From the cell containing the given text, extract its center point as [x, y] coordinate. 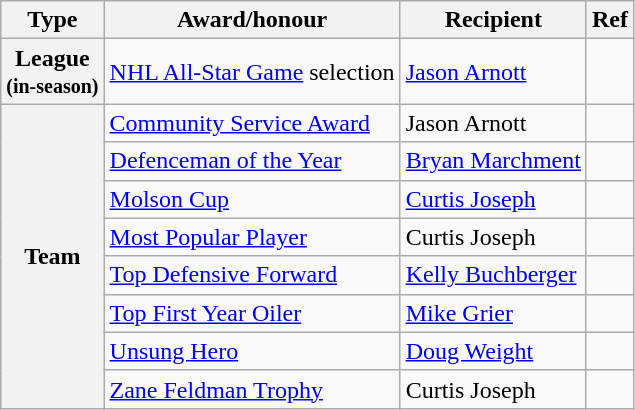
Kelly Buchberger [493, 275]
Team [52, 256]
Community Service Award [252, 123]
League(in-season) [52, 72]
Mike Grier [493, 313]
Recipient [493, 20]
Defenceman of the Year [252, 161]
Bryan Marchment [493, 161]
Doug Weight [493, 351]
Ref [610, 20]
Zane Feldman Trophy [252, 389]
Award/honour [252, 20]
Most Popular Player [252, 237]
Unsung Hero [252, 351]
Molson Cup [252, 199]
Top First Year Oiler [252, 313]
Type [52, 20]
Top Defensive Forward [252, 275]
NHL All-Star Game selection [252, 72]
